Locate the cell with the specified text and output its (X, Y) center coordinate. 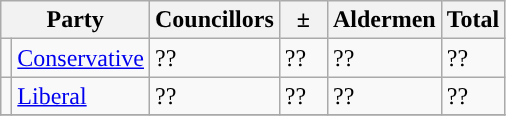
Councillors (215, 20)
Total (473, 20)
Aldermen (384, 20)
± (303, 20)
Liberal (81, 96)
Conservative (81, 58)
Party (76, 20)
